Search for the cell housing the specified text and yield its (X, Y) center coordinate. 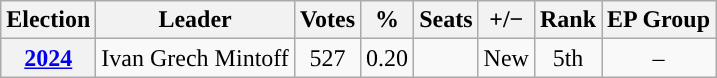
Ivan Grech Mintoff (196, 58)
Leader (196, 20)
Election (48, 20)
% (388, 20)
527 (327, 58)
5th (568, 58)
New (506, 58)
+/− (506, 20)
2024 (48, 58)
0.20 (388, 58)
– (659, 58)
Rank (568, 20)
Votes (327, 20)
Seats (446, 20)
EP Group (659, 20)
